Find where the given text appears and provide that cell's center as (X, Y) coordinate. 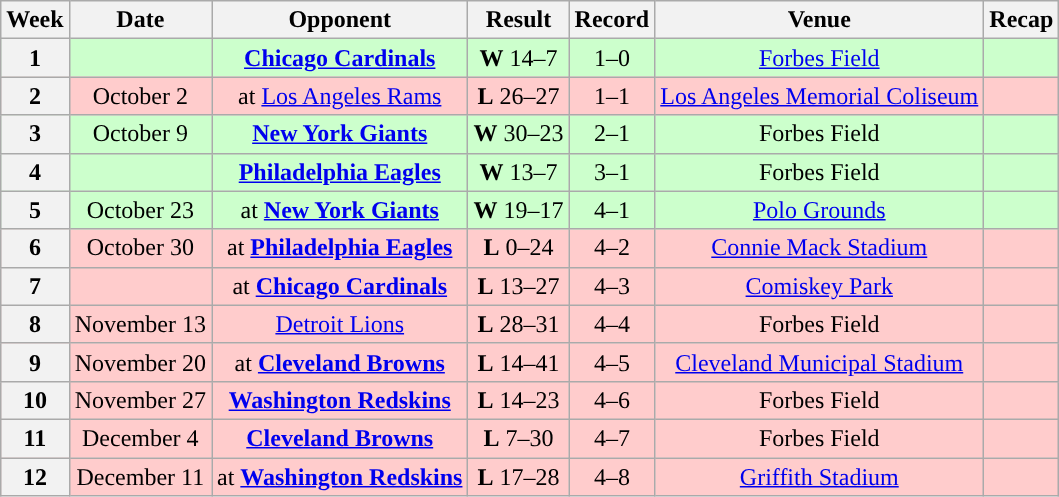
Date (140, 20)
L 17–28 (518, 477)
L 13–27 (518, 286)
at New York Giants (340, 210)
Cleveland Browns (340, 438)
New York Giants (340, 134)
4–2 (612, 248)
4–1 (612, 210)
10 (35, 400)
November 13 (140, 324)
1 (35, 58)
5 (35, 210)
October 2 (140, 96)
4–6 (612, 400)
L 7–30 (518, 438)
L 14–41 (518, 362)
W 19–17 (518, 210)
4–8 (612, 477)
Griffith Stadium (820, 477)
L 26–27 (518, 96)
at Cleveland Browns (340, 362)
9 (35, 362)
1–0 (612, 58)
L 0–24 (518, 248)
12 (35, 477)
Venue (820, 20)
3–1 (612, 172)
October 30 (140, 248)
1–1 (612, 96)
Connie Mack Stadium (820, 248)
11 (35, 438)
November 20 (140, 362)
7 (35, 286)
December 11 (140, 477)
6 (35, 248)
Week (35, 20)
L 14–23 (518, 400)
at Philadelphia Eagles (340, 248)
4–4 (612, 324)
4 (35, 172)
Record (612, 20)
December 4 (140, 438)
Cleveland Municipal Stadium (820, 362)
at Los Angeles Rams (340, 96)
Philadelphia Eagles (340, 172)
Chicago Cardinals (340, 58)
at Chicago Cardinals (340, 286)
L 28–31 (518, 324)
Detroit Lions (340, 324)
2 (35, 96)
October 9 (140, 134)
Los Angeles Memorial Coliseum (820, 96)
W 13–7 (518, 172)
W 30–23 (518, 134)
4–7 (612, 438)
8 (35, 324)
Comiskey Park (820, 286)
4–5 (612, 362)
Polo Grounds (820, 210)
October 23 (140, 210)
Washington Redskins (340, 400)
Recap (1022, 20)
4–3 (612, 286)
W 14–7 (518, 58)
2–1 (612, 134)
Opponent (340, 20)
November 27 (140, 400)
Result (518, 20)
3 (35, 134)
at Washington Redskins (340, 477)
